Return (X, Y) of the center of cell containing provided text 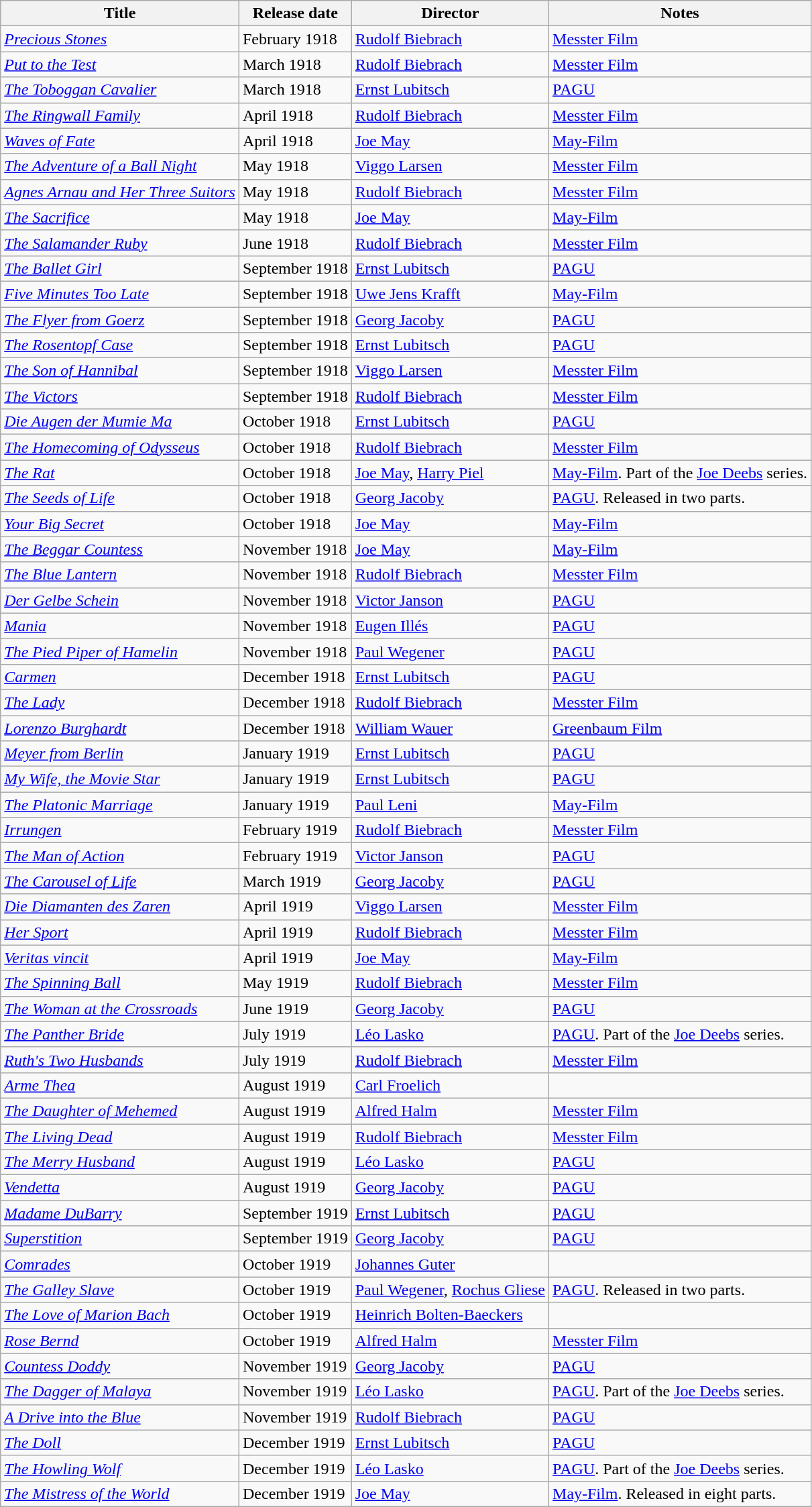
Put to the Test (120, 64)
Countess Doddy (120, 1366)
The Salamander Ruby (120, 243)
Paul Leni (450, 805)
The Platonic Marriage (120, 805)
Die Augen der Mumie Ma (120, 422)
The Carousel of Life (120, 881)
The Pied Piper of Hamelin (120, 651)
Waves of Fate (120, 141)
February 1918 (295, 39)
The Living Dead (120, 1137)
The Rosentopf Case (120, 345)
Uwe Jens Krafft (450, 294)
Carl Froelich (450, 1085)
The Merry Husband (120, 1162)
May-Film. Released in eight parts. (680, 1494)
The Man of Action (120, 856)
The Victors (120, 396)
The Lady (120, 702)
The Howling Wolf (120, 1468)
Johannes Guter (450, 1264)
Carmen (120, 677)
The Flyer from Goerz (120, 320)
The Son of Hannibal (120, 371)
The Doll (120, 1443)
The Woman at the Crossroads (120, 1009)
May 1919 (295, 983)
June 1919 (295, 1009)
The Sacrifice (120, 217)
Five Minutes Too Late (120, 294)
William Wauer (450, 728)
Meyer from Berlin (120, 754)
Heinrich Bolten-Baeckers (450, 1315)
The Toboggan Cavalier (120, 90)
Notes (680, 13)
Joe May, Harry Piel (450, 473)
Title (120, 13)
March 1919 (295, 881)
The Galley Slave (120, 1290)
My Wife, the Movie Star (120, 779)
The Rat (120, 473)
The Blue Lantern (120, 575)
Her Sport (120, 932)
Paul Wegener, Rochus Gliese (450, 1290)
Rose Bernd (120, 1341)
Comrades (120, 1264)
June 1918 (295, 243)
Eugen Illés (450, 626)
The Dagger of Malaya (120, 1392)
Die Diamanten des Zaren (120, 907)
Release date (295, 13)
Precious Stones (120, 39)
The Homecoming of Odysseus (120, 447)
A Drive into the Blue (120, 1417)
Superstition (120, 1239)
Agnes Arnau and Her Three Suitors (120, 192)
The Ballet Girl (120, 268)
The Ringwall Family (120, 115)
Mania (120, 626)
Arme Thea (120, 1085)
The Panther Bride (120, 1034)
Irrungen (120, 830)
Lorenzo Burghardt (120, 728)
Ruth's Two Husbands (120, 1060)
The Adventure of a Ball Night (120, 166)
The Beggar Countess (120, 549)
The Seeds of Life (120, 498)
Vendetta (120, 1188)
The Love of Marion Bach (120, 1315)
Madame DuBarry (120, 1213)
The Daughter of Mehemed (120, 1111)
The Mistress of the World (120, 1494)
Director (450, 13)
May-Film. Part of the Joe Deebs series. (680, 473)
The Spinning Ball (120, 983)
Greenbaum Film (680, 728)
Veritas vincit (120, 958)
Der Gelbe Schein (120, 600)
Paul Wegener (450, 651)
Your Big Secret (120, 524)
